Search for the cell housing the specified text and yield its (x, y) center coordinate. 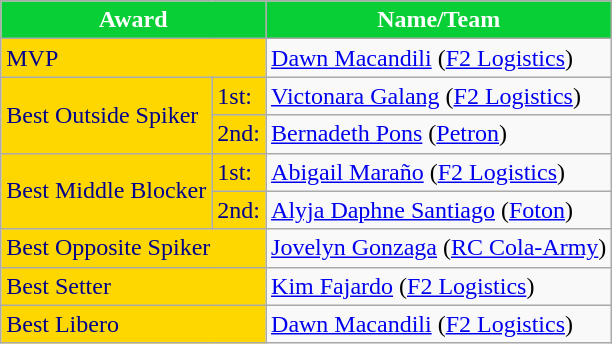
Best Outside Spiker (106, 115)
Best Opposite Spiker (134, 248)
Abigail Maraño (F2 Logistics) (439, 172)
Name/Team (439, 20)
Best Libero (134, 324)
Alyja Daphne Santiago (Foton) (439, 210)
Bernadeth Pons (Petron) (439, 134)
Award (134, 20)
Kim Fajardo (F2 Logistics) (439, 286)
MVP (134, 58)
Best Middle Blocker (106, 191)
Best Setter (134, 286)
Jovelyn Gonzaga (RC Cola-Army) (439, 248)
Victonara Galang (F2 Logistics) (439, 96)
